Return the (x, y) coordinate for the center point of the cell that contains the specified text.  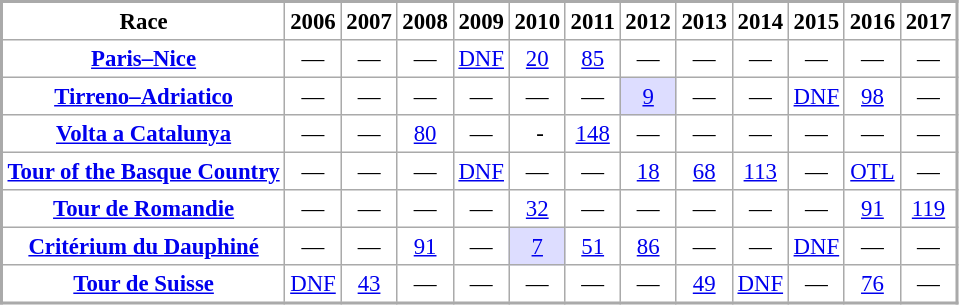
2015 (816, 21)
2008 (425, 21)
Paris–Nice (144, 59)
7 (537, 246)
51 (592, 246)
20 (537, 59)
32 (537, 209)
9 (648, 96)
2016 (872, 21)
Tour de Suisse (144, 284)
2017 (928, 21)
- (537, 134)
113 (760, 171)
2014 (760, 21)
68 (704, 171)
43 (369, 284)
Critérium du Dauphiné (144, 246)
2011 (592, 21)
18 (648, 171)
2007 (369, 21)
Race (144, 21)
98 (872, 96)
85 (592, 59)
2010 (537, 21)
86 (648, 246)
Tour of the Basque Country (144, 171)
2013 (704, 21)
2012 (648, 21)
76 (872, 284)
Volta a Catalunya (144, 134)
Tour de Romandie (144, 209)
OTL (872, 171)
80 (425, 134)
Tirreno–Adriatico (144, 96)
49 (704, 284)
2009 (481, 21)
119 (928, 209)
2006 (313, 21)
148 (592, 134)
